Determine the [x, y] coordinate at the center of the cell enclosing the given text.  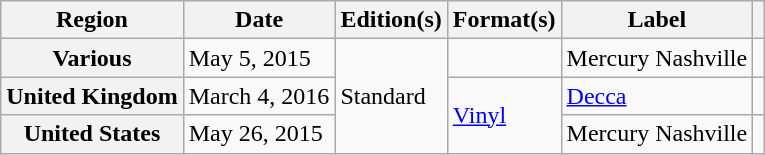
Standard [391, 96]
Format(s) [504, 20]
May 26, 2015 [259, 134]
United Kingdom [92, 96]
United States [92, 134]
Label [657, 20]
March 4, 2016 [259, 96]
Various [92, 58]
Edition(s) [391, 20]
Region [92, 20]
Date [259, 20]
Decca [657, 96]
Vinyl [504, 115]
May 5, 2015 [259, 58]
